Return [X, Y] of the center of cell containing provided text 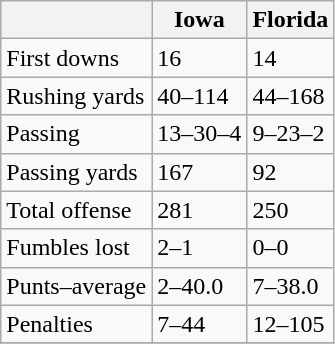
12–105 [290, 324]
14 [290, 58]
16 [200, 58]
Fumbles lost [76, 248]
7–38.0 [290, 286]
Iowa [200, 20]
9–23–2 [290, 134]
92 [290, 172]
First downs [76, 58]
Total offense [76, 210]
40–114 [200, 96]
281 [200, 210]
Punts–average [76, 286]
Penalties [76, 324]
250 [290, 210]
167 [200, 172]
44–168 [290, 96]
7–44 [200, 324]
Florida [290, 20]
Rushing yards [76, 96]
Passing yards [76, 172]
0–0 [290, 248]
Passing [76, 134]
2–40.0 [200, 286]
13–30–4 [200, 134]
2–1 [200, 248]
